Return [x, y] of the center of cell containing provided text 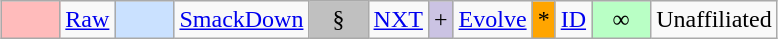
ID [573, 20]
NXT [398, 20]
∞ [622, 20]
+ [440, 20]
SmackDown [242, 20]
Raw [88, 20]
Evolve [492, 20]
§ [338, 20]
* [544, 20]
Unaffiliated [714, 20]
